Capture the cell that displays the provided text and extract its (x, y) central coordinate. 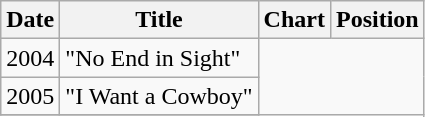
"I Want a Cowboy" (159, 96)
Chart (294, 20)
Date (30, 20)
2005 (30, 96)
Position (377, 20)
"No End in Sight" (159, 58)
Title (159, 20)
2004 (30, 58)
